Capture the cell that displays the provided text and extract its [x, y] central coordinate. 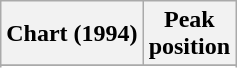
Chart (1994) [72, 34]
Peakposition [189, 34]
